Search for the cell housing the specified text and yield its [x, y] center coordinate. 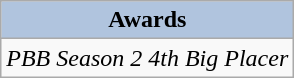
Awards [148, 20]
PBB Season 2 4th Big Placer [148, 58]
